Return the [X, Y] coordinate for the center point of the cell that contains the specified text.  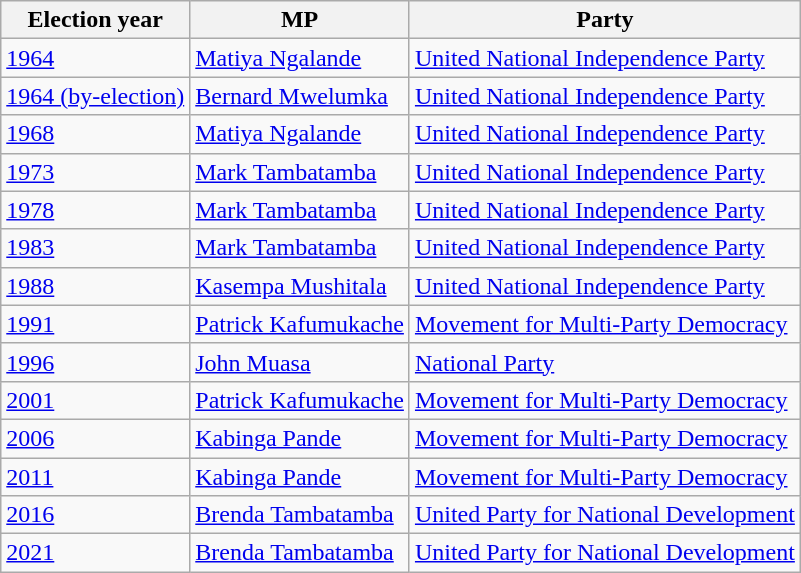
National Party [604, 362]
2001 [96, 400]
1964 [96, 58]
Election year [96, 20]
Party [604, 20]
2021 [96, 553]
2016 [96, 515]
2011 [96, 477]
1978 [96, 210]
John Muasa [300, 362]
Kasempa Mushitala [300, 286]
1964 (by-election) [96, 96]
1996 [96, 362]
2006 [96, 438]
1973 [96, 172]
MP [300, 20]
Bernard Mwelumka [300, 96]
1991 [96, 324]
1983 [96, 248]
1988 [96, 286]
1968 [96, 134]
